Detect which cell encompasses the target text, then output its [x, y] center coordinate. 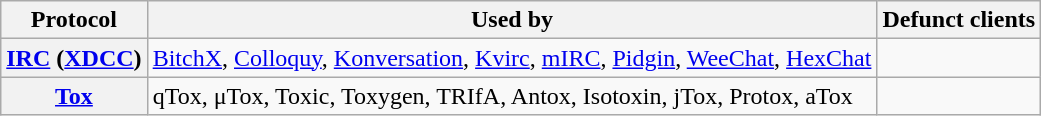
IRC (XDCC) [74, 58]
Protocol [74, 20]
Tox [74, 96]
BitchX, Colloquy, Konversation, Kvirc, mIRC, Pidgin, WeeChat, HexChat [512, 58]
Used by [512, 20]
qTox, μTox, Toxic, Toxygen, TRIfA, Antox, Isotoxin, jTox, Protox, aTox [512, 96]
Defunct clients [959, 20]
